For the text-containing cell, return its midpoint in [X, Y] coordinate format. 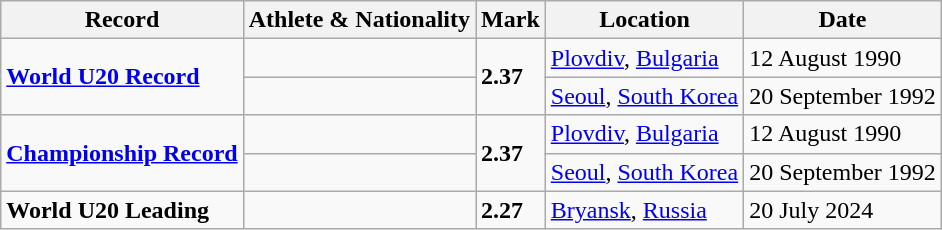
20 July 2024 [843, 210]
World U20 Leading [122, 210]
Record [122, 20]
Bryansk, Russia [644, 210]
Championship Record [122, 153]
Location [644, 20]
Mark [511, 20]
Athlete & Nationality [359, 20]
World U20 Record [122, 77]
2.27 [511, 210]
Date [843, 20]
